Capture the cell that displays the provided text and extract its (X, Y) central coordinate. 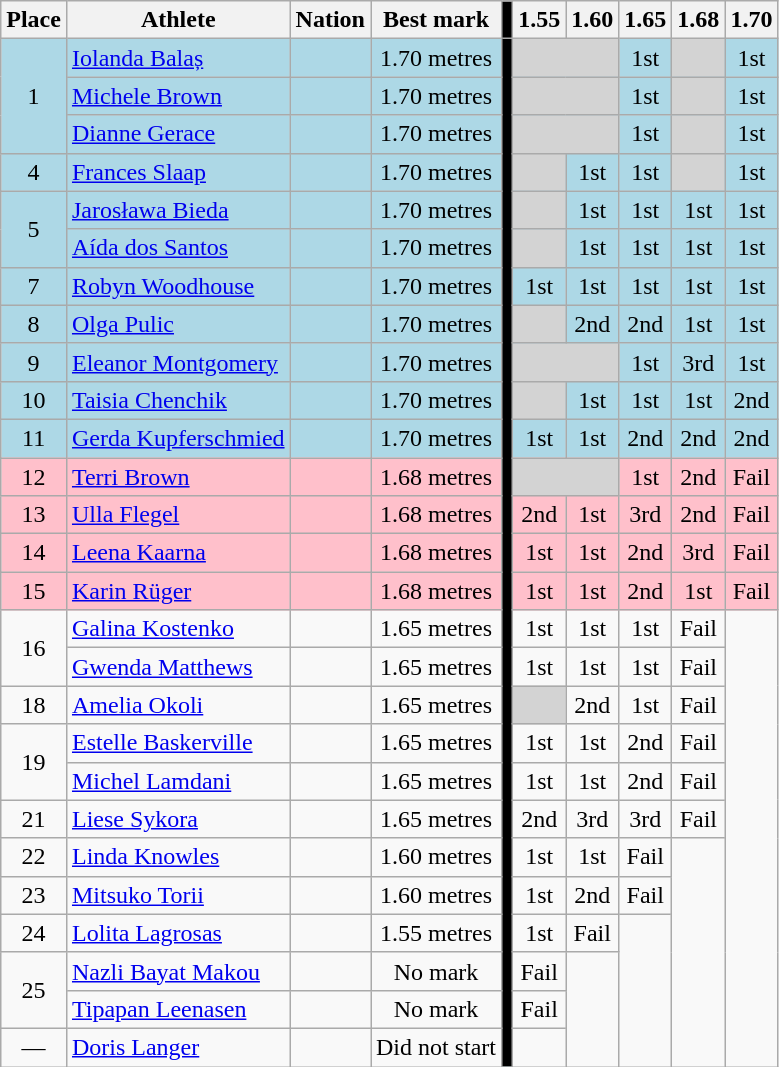
Frances Slaap (178, 172)
1.65 (646, 20)
1.55 metres (436, 933)
1.60 (592, 20)
Best mark (436, 20)
Karin Rüger (178, 591)
8 (34, 324)
Michel Lamdani (178, 781)
Nation (330, 20)
Aída dos Santos (178, 248)
15 (34, 591)
Lolita Lagrosas (178, 933)
21 (34, 819)
Mitsuko Torii (178, 895)
Did not start (436, 1047)
5 (34, 229)
1.68 (698, 20)
18 (34, 705)
Terri Brown (178, 477)
22 (34, 857)
12 (34, 477)
Amelia Okoli (178, 705)
Taisia Chenchik (178, 400)
Dianne Gerace (178, 134)
Estelle Baskerville (178, 743)
Linda Knowles (178, 857)
13 (34, 515)
Place (34, 20)
Doris Langer (178, 1047)
11 (34, 438)
1.70 (752, 20)
Galina Kostenko (178, 629)
Liese Sykora (178, 819)
Ulla Flegel (178, 515)
10 (34, 400)
Athlete (178, 20)
Tipapan Leenasen (178, 1009)
Gwenda Matthews (178, 667)
Jarosława Bieda (178, 210)
24 (34, 933)
23 (34, 895)
7 (34, 286)
Leena Kaarna (178, 553)
1 (34, 96)
19 (34, 762)
Robyn Woodhouse (178, 286)
Eleanor Montgomery (178, 362)
25 (34, 990)
4 (34, 172)
Iolanda Balaș (178, 58)
Nazli Bayat Makou (178, 971)
1.55 (540, 20)
9 (34, 362)
Gerda Kupferschmied (178, 438)
— (34, 1047)
Michele Brown (178, 96)
16 (34, 648)
14 (34, 553)
Olga Pulic (178, 324)
